For the text-containing cell, return its midpoint in [X, Y] coordinate format. 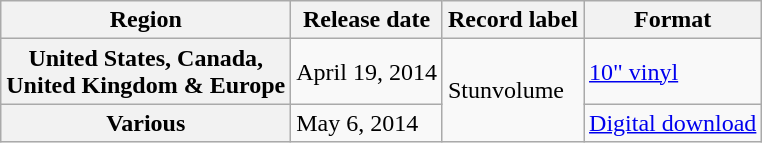
April 19, 2014 [367, 72]
United States, Canada,United Kingdom & Europe [146, 72]
10" vinyl [673, 72]
Stunvolume [512, 90]
Release date [367, 20]
Various [146, 123]
Format [673, 20]
Region [146, 20]
Digital download [673, 123]
May 6, 2014 [367, 123]
Record label [512, 20]
